From the cell containing the given text, extract its center point as [x, y] coordinate. 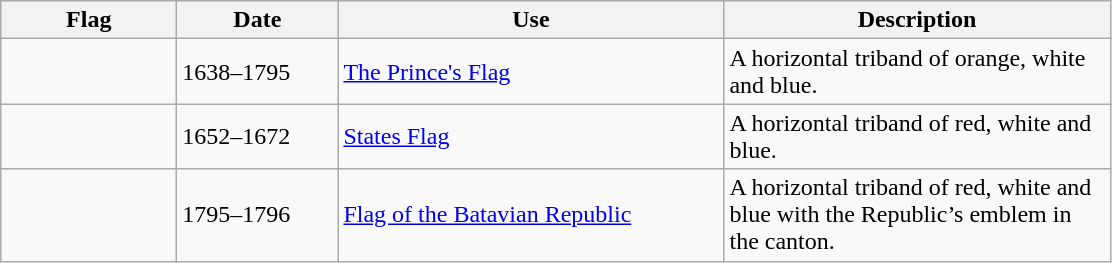
A horizontal triband of red, white and blue with the Republic’s emblem in the canton. [917, 215]
Flag of the Batavian Republic [531, 215]
The Prince's Flag [531, 72]
A horizontal triband of red, white and blue. [917, 136]
1638–1795 [258, 72]
States Flag [531, 136]
Use [531, 20]
Date [258, 20]
Description [917, 20]
A horizontal triband of orange, white and blue. [917, 72]
1652–1672 [258, 136]
1795–1796 [258, 215]
Flag [89, 20]
